Find where the given text appears and provide that cell's center as (X, Y) coordinate. 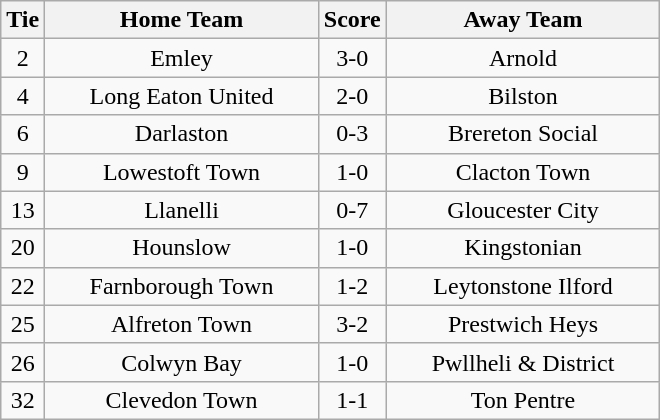
Ton Pentre (523, 400)
Score (352, 20)
Leytonstone Ilford (523, 286)
4 (23, 96)
2 (23, 58)
Clacton Town (523, 172)
Farnborough Town (182, 286)
1-1 (352, 400)
Brereton Social (523, 134)
Home Team (182, 20)
22 (23, 286)
Gloucester City (523, 210)
9 (23, 172)
Darlaston (182, 134)
Kingstonian (523, 248)
Long Eaton United (182, 96)
Arnold (523, 58)
Bilston (523, 96)
25 (23, 324)
0-7 (352, 210)
13 (23, 210)
Hounslow (182, 248)
0-3 (352, 134)
2-0 (352, 96)
Prestwich Heys (523, 324)
Clevedon Town (182, 400)
32 (23, 400)
Llanelli (182, 210)
Tie (23, 20)
6 (23, 134)
Pwllheli & District (523, 362)
Colwyn Bay (182, 362)
20 (23, 248)
Emley (182, 58)
Away Team (523, 20)
3-2 (352, 324)
3-0 (352, 58)
Alfreton Town (182, 324)
1-2 (352, 286)
26 (23, 362)
Lowestoft Town (182, 172)
